Provide the [X, Y] coordinate of the cell's center where the given text is located.  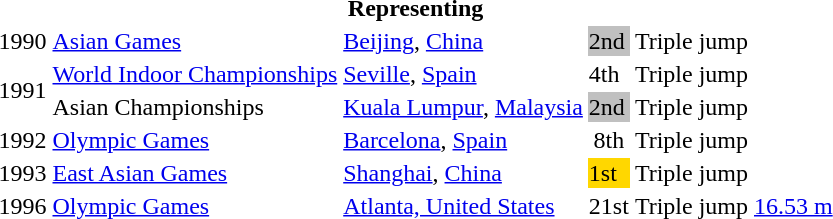
4th [608, 74]
Shanghai, China [464, 173]
East Asian Games [195, 173]
Beijing, China [464, 41]
Asian Games [195, 41]
Kuala Lumpur, Malaysia [464, 107]
Seville, Spain [464, 74]
8th [608, 140]
1st [608, 173]
World Indoor Championships [195, 74]
Asian Championships [195, 107]
Barcelona, Spain [464, 140]
Olympic Games [195, 140]
